Locate the cell with the specified text and output its (x, y) center coordinate. 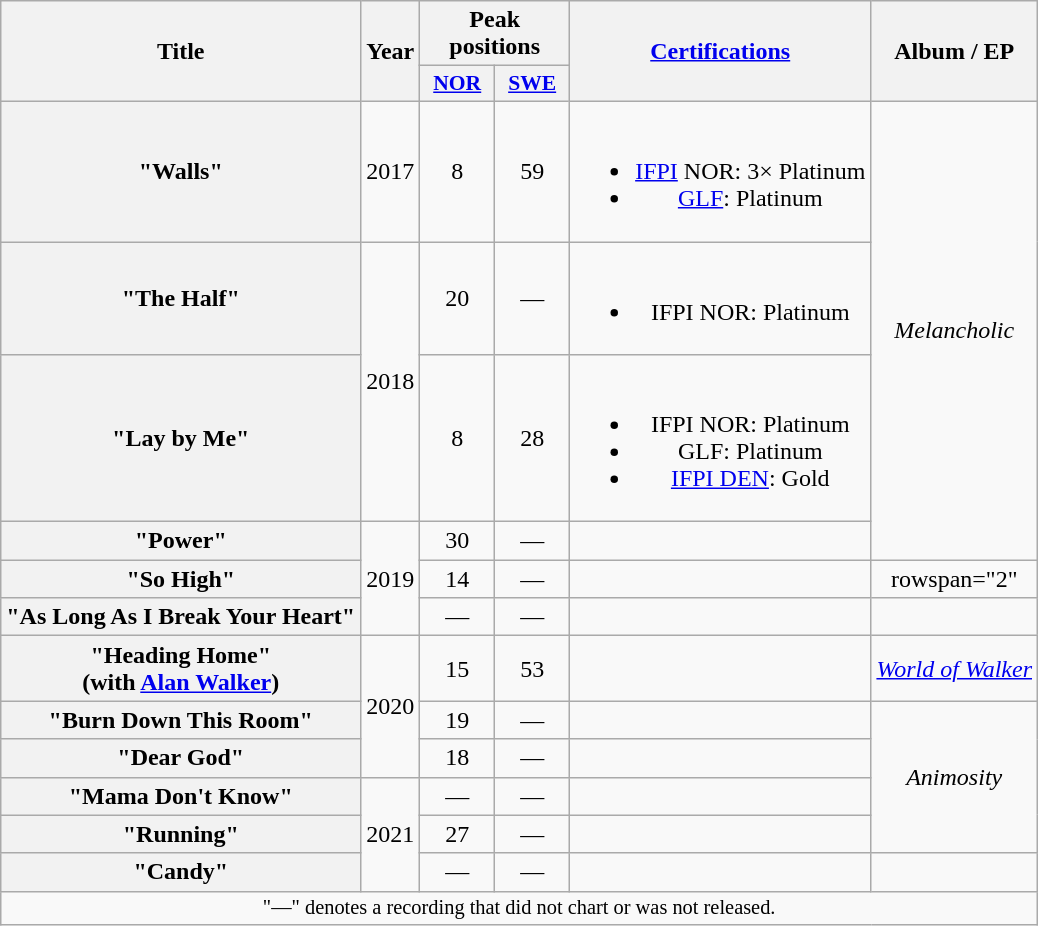
28 (532, 438)
"Lay by Me" (181, 438)
Album / EP (954, 52)
"Burn Down This Room" (181, 720)
"As Long As I Break Your Heart" (181, 617)
2021 (390, 834)
SWE (532, 84)
"Mama Don't Know" (181, 796)
59 (532, 171)
18 (458, 758)
30 (458, 541)
"Heading Home" (with Alan Walker) (181, 668)
"Candy" (181, 872)
rowspan="2" (954, 579)
NOR (458, 84)
53 (532, 668)
2018 (390, 382)
"Dear God" (181, 758)
27 (458, 834)
2019 (390, 579)
20 (458, 298)
"Running" (181, 834)
15 (458, 668)
IFPI NOR: 3× PlatinumGLF: Platinum (720, 171)
Peak positions (495, 34)
Melancholic (954, 330)
2017 (390, 171)
"Power" (181, 541)
"Walls" (181, 171)
Title (181, 52)
14 (458, 579)
"So High" (181, 579)
IFPI NOR: Platinum (720, 298)
Animosity (954, 777)
"The Half" (181, 298)
2020 (390, 706)
IFPI NOR: PlatinumGLF: PlatinumIFPI DEN: Gold (720, 438)
World of Walker (954, 668)
Year (390, 52)
Certifications (720, 52)
19 (458, 720)
"—" denotes a recording that did not chart or was not released. (520, 908)
